Identify which cell holds the provided text, then report its [X, Y] central coordinate. 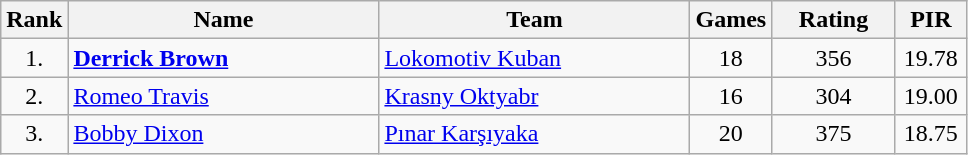
1. [34, 58]
20 [731, 134]
Rating [834, 20]
Bobby Dixon [224, 134]
19.00 [930, 96]
Krasny Oktyabr [534, 96]
2. [34, 96]
Pınar Karşıyaka [534, 134]
356 [834, 58]
Derrick Brown [224, 58]
Team [534, 20]
Rank [34, 20]
375 [834, 134]
Name [224, 20]
Romeo Travis [224, 96]
Games [731, 20]
19.78 [930, 58]
16 [731, 96]
304 [834, 96]
Lokomotiv Kuban [534, 58]
3. [34, 134]
PIR [930, 20]
18 [731, 58]
18.75 [930, 134]
